Find where the given text appears and provide that cell's center as (x, y) coordinate. 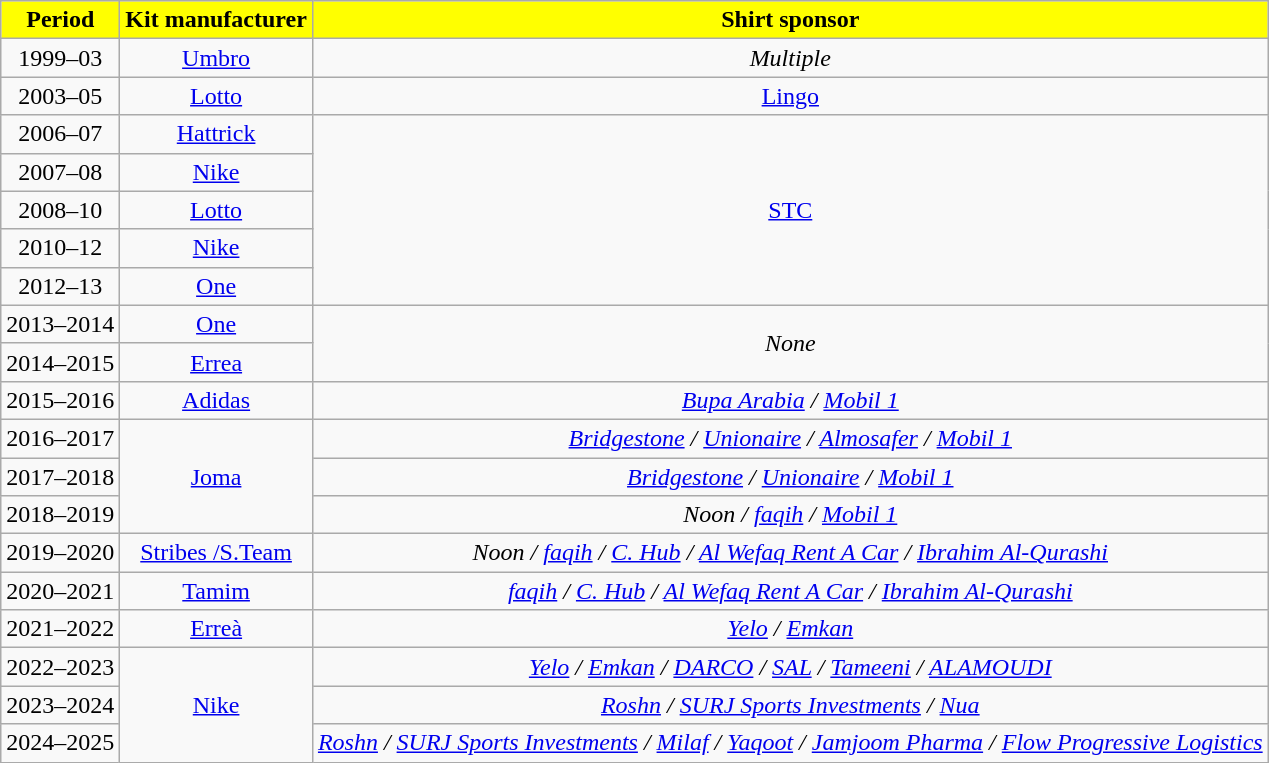
2021–2022 (60, 629)
Multiple (790, 58)
Roshn / SURJ Sports Investments / Nua (790, 705)
2019–2020 (60, 553)
Yelo / Emkan (790, 629)
2016–2017 (60, 438)
Stribes /S.Team (216, 553)
Bridgestone / Unionaire / Almosafer / Mobil 1 (790, 438)
Noon / faqih / Mobil 1 (790, 515)
Shirt sponsor (790, 20)
Tamim (216, 591)
2024–2025 (60, 743)
STC (790, 210)
2012–13 (60, 286)
Period (60, 20)
2023–2024 (60, 705)
2017–2018 (60, 477)
1999–03 (60, 58)
2022–2023 (60, 667)
Adidas (216, 400)
Kit manufacturer (216, 20)
2006–07 (60, 134)
Bridgestone / Unionaire / Mobil 1 (790, 477)
2014–2015 (60, 362)
2015–2016 (60, 400)
Yelo / Emkan / DARCO / SAL / Tameeni / ALAMOUDI (790, 667)
Hattrick (216, 134)
2013–2014 (60, 324)
None (790, 343)
2008–10 (60, 210)
Errea (216, 362)
2010–12 (60, 248)
Joma (216, 476)
Erreà (216, 629)
faqih / C. Hub / Al Wefaq Rent A Car / Ibrahim Al-Qurashi (790, 591)
Noon / faqih / C. Hub / Al Wefaq Rent A Car / Ibrahim Al-Qurashi (790, 553)
2007–08 (60, 172)
Roshn / SURJ Sports Investments / Milaf / Yaqoot / Jamjoom Pharma / Flow Progressive Logistics (790, 743)
Lingo (790, 96)
2018–2019 (60, 515)
2003–05 (60, 96)
Bupa Arabia / Mobil 1 (790, 400)
2020–2021 (60, 591)
Umbro (216, 58)
